Search for the cell housing the specified text and yield its [X, Y] center coordinate. 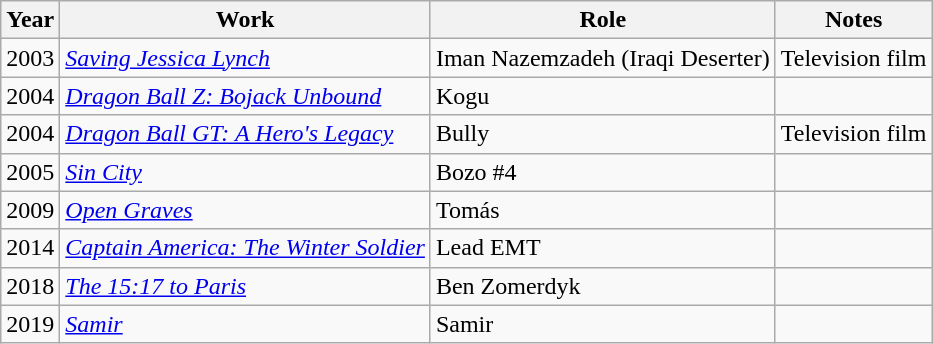
Year [30, 20]
Dragon Ball GT: A Hero's Legacy [246, 134]
Tomás [602, 210]
2014 [30, 248]
Kogu [602, 96]
The 15:17 to Paris [246, 286]
Sin City [246, 172]
Dragon Ball Z: Bojack Unbound [246, 96]
Work [246, 20]
Bozo #4 [602, 172]
2005 [30, 172]
2009 [30, 210]
2019 [30, 324]
2018 [30, 286]
Bully [602, 134]
Role [602, 20]
Iman Nazemzadeh (Iraqi Deserter) [602, 58]
Open Graves [246, 210]
Captain America: The Winter Soldier [246, 248]
2003 [30, 58]
Lead EMT [602, 248]
Saving Jessica Lynch [246, 58]
Ben Zomerdyk [602, 286]
Notes [854, 20]
